Identify which cell holds the provided text, then report its [X, Y] central coordinate. 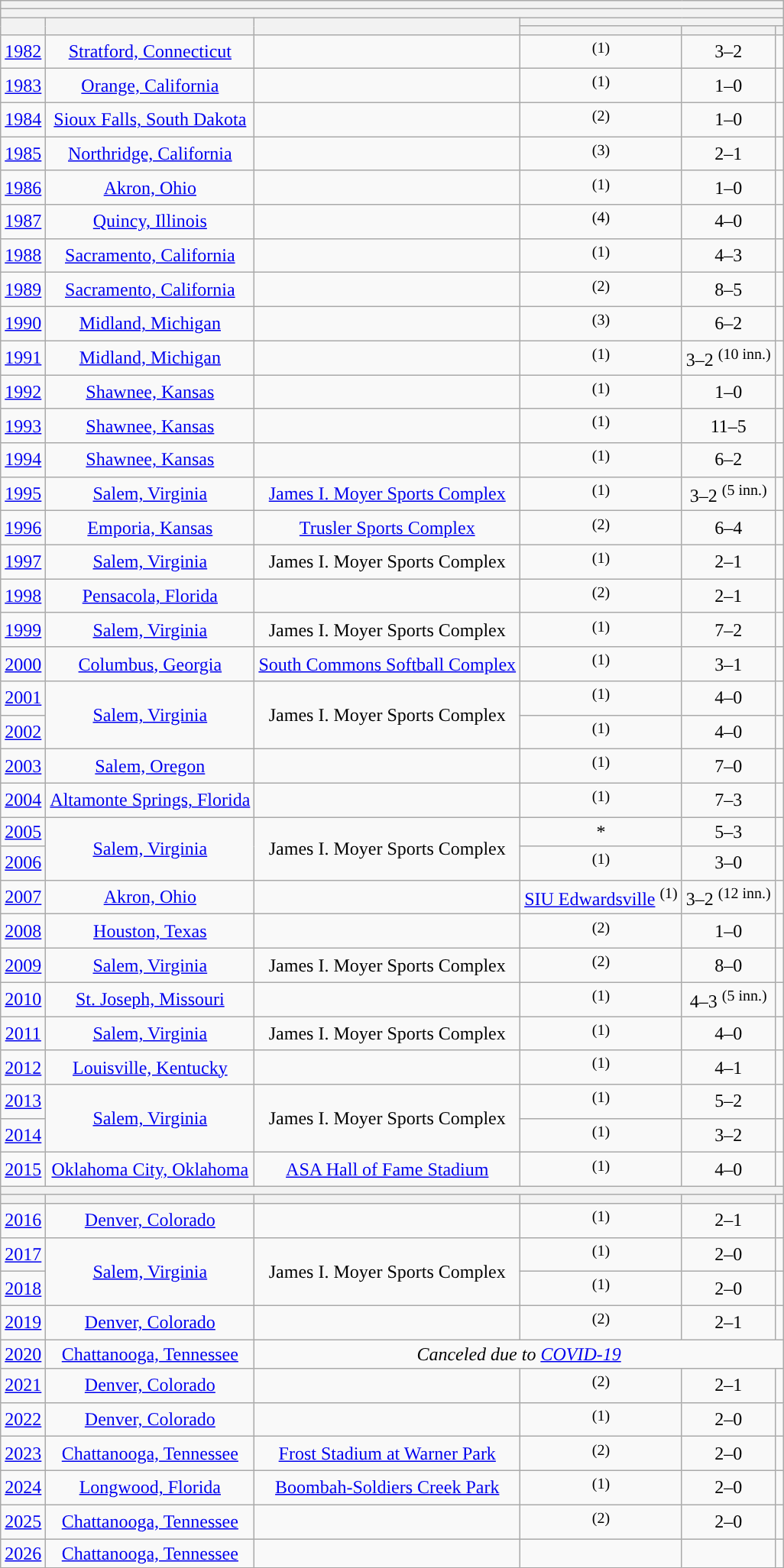
2024 [23, 1488]
2020 [23, 1354]
South Commons Softball Complex [387, 664]
Houston, Texas [150, 932]
1998 [23, 596]
11–5 [728, 426]
6–4 [728, 529]
1986 [23, 188]
ASA Hall of Fame Stadium [387, 1170]
7–3 [728, 800]
3–2 (5 inn.) [728, 493]
2005 [23, 832]
2022 [23, 1419]
Pensacola, Florida [150, 596]
2021 [23, 1385]
Louisville, Kentucky [150, 1068]
2013 [23, 1101]
Orange, California [150, 86]
1991 [23, 357]
3–0 [728, 863]
2026 [23, 1553]
2003 [23, 767]
1994 [23, 460]
Sioux Falls, South Dakota [150, 119]
(4) [601, 221]
4–1 [728, 1068]
Columbus, Georgia [150, 664]
2014 [23, 1135]
5–2 [728, 1101]
2006 [23, 863]
Canceled due to COVID-19 [519, 1354]
1983 [23, 86]
Quincy, Illinois [150, 221]
1987 [23, 221]
7–2 [728, 629]
8–0 [728, 965]
1984 [23, 119]
Frost Stadium at Warner Park [387, 1454]
1992 [23, 393]
2017 [23, 1254]
SIU Edwardsville (1) [601, 897]
2004 [23, 800]
Altamonte Springs, Florida [150, 800]
1982 [23, 52]
St. Joseph, Missouri [150, 999]
1989 [23, 290]
5–3 [728, 832]
4–3 [728, 255]
2010 [23, 999]
Boombah-Soldiers Creek Park [387, 1488]
2019 [23, 1323]
2008 [23, 932]
2018 [23, 1289]
Oklahoma City, Oklahoma [150, 1170]
1997 [23, 562]
1999 [23, 629]
2007 [23, 897]
1995 [23, 493]
Longwood, Florida [150, 1488]
7–0 [728, 767]
3–2 (12 inn.) [728, 897]
2001 [23, 698]
2016 [23, 1220]
Salem, Oregon [150, 767]
1988 [23, 255]
* [601, 832]
1985 [23, 154]
Trusler Sports Complex [387, 529]
1993 [23, 426]
2012 [23, 1068]
2011 [23, 1034]
3–1 [728, 664]
3–2 (10 inn.) [728, 357]
2015 [23, 1170]
Emporia, Kansas [150, 529]
2002 [23, 732]
1996 [23, 529]
2000 [23, 664]
2025 [23, 1521]
4–3 (5 inn.) [728, 999]
2023 [23, 1454]
Stratford, Connecticut [150, 52]
8–5 [728, 290]
2009 [23, 965]
1990 [23, 324]
Northridge, California [150, 154]
